Pinpoint the cell where the given text exists, returning its (x, y) midpoint coordinate. 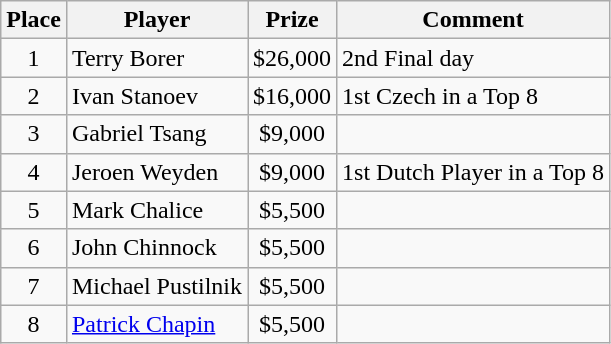
Place (34, 20)
Player (156, 20)
Gabriel Tsang (156, 134)
2nd Final day (474, 58)
5 (34, 210)
7 (34, 286)
Patrick Chapin (156, 324)
John Chinnock (156, 248)
Ivan Stanoev (156, 96)
Terry Borer (156, 58)
Prize (292, 20)
Michael Pustilnik (156, 286)
Jeroen Weyden (156, 172)
2 (34, 96)
4 (34, 172)
Mark Chalice (156, 210)
$26,000 (292, 58)
6 (34, 248)
Comment (474, 20)
1st Czech in a Top 8 (474, 96)
3 (34, 134)
1st Dutch Player in a Top 8 (474, 172)
8 (34, 324)
$16,000 (292, 96)
1 (34, 58)
